Find where the given text appears and provide that cell's center as (X, Y) coordinate. 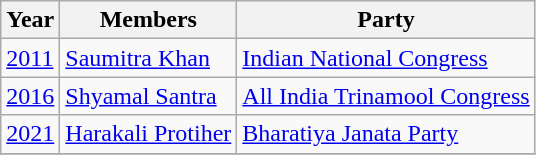
All India Trinamool Congress (386, 96)
Members (148, 20)
Harakali Protiher (148, 134)
Year (30, 20)
2011 (30, 58)
Shyamal Santra (148, 96)
Indian National Congress (386, 58)
2021 (30, 134)
2016 (30, 96)
Bharatiya Janata Party (386, 134)
Party (386, 20)
Saumitra Khan (148, 58)
